Return [X, Y] of the center of cell containing provided text 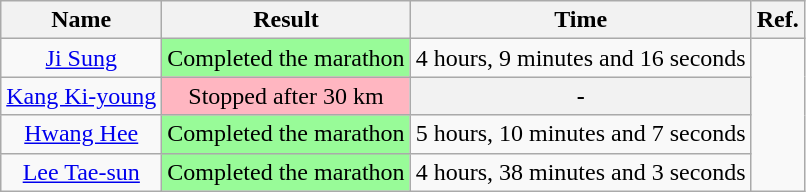
Ji Sung [82, 58]
Time [580, 20]
Stopped after 30 km [286, 96]
4 hours, 38 minutes and 3 seconds [580, 172]
Result [286, 20]
Ref. [778, 20]
- [580, 96]
Hwang Hee [82, 134]
Name [82, 20]
Kang Ki-young [82, 96]
4 hours, 9 minutes and 16 seconds [580, 58]
5 hours, 10 minutes and 7 seconds [580, 134]
Lee Tae-sun [82, 172]
